Identify which cell holds the provided text, then report its [X, Y] central coordinate. 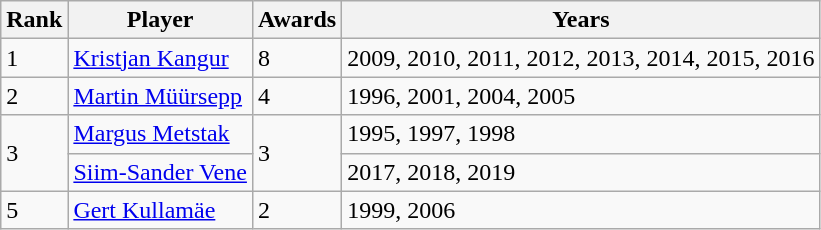
1996, 2001, 2004, 2005 [581, 96]
Years [581, 20]
Siim-Sander Vene [160, 172]
2017, 2018, 2019 [581, 172]
4 [296, 96]
2009, 2010, 2011, 2012, 2013, 2014, 2015, 2016 [581, 58]
Kristjan Kangur [160, 58]
Martin Müürsepp [160, 96]
Awards [296, 20]
1995, 1997, 1998 [581, 134]
Gert Kullamäe [160, 210]
Rank [34, 20]
1 [34, 58]
5 [34, 210]
8 [296, 58]
1999, 2006 [581, 210]
Margus Metstak [160, 134]
Player [160, 20]
